Detect which cell encompasses the target text, then output its [X, Y] center coordinate. 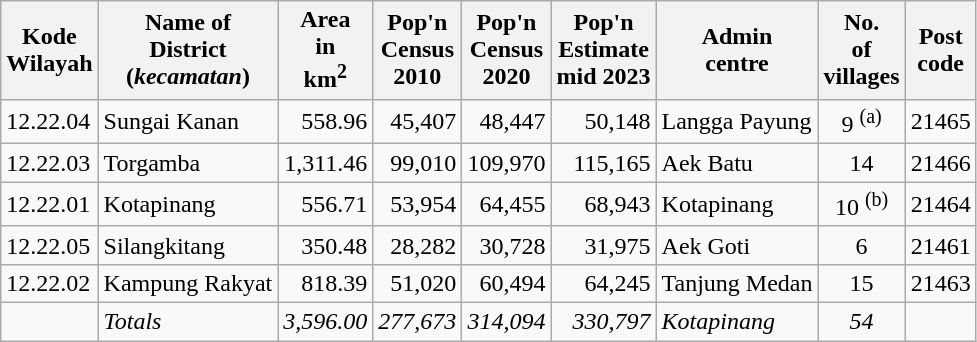
Aek Batu [737, 163]
Langga Payung [737, 122]
60,494 [506, 284]
31,975 [604, 245]
330,797 [604, 322]
21461 [940, 245]
Sungai Kanan [188, 122]
277,673 [418, 322]
Name ofDistrict(kecamatan) [188, 50]
350.48 [326, 245]
Kampung Rakyat [188, 284]
15 [862, 284]
30,728 [506, 245]
10 (b) [862, 204]
Pop'nCensus2010 [418, 50]
115,165 [604, 163]
12.22.03 [50, 163]
12.22.05 [50, 245]
54 [862, 322]
21466 [940, 163]
50,148 [604, 122]
21463 [940, 284]
Tanjung Medan [737, 284]
1,311.46 [326, 163]
Silangkitang [188, 245]
Torgamba [188, 163]
9 (a) [862, 122]
14 [862, 163]
51,020 [418, 284]
Kode Wilayah [50, 50]
21465 [940, 122]
21464 [940, 204]
556.71 [326, 204]
Admincentre [737, 50]
Totals [188, 322]
64,455 [506, 204]
68,943 [604, 204]
64,245 [604, 284]
Pop'nCensus2020 [506, 50]
314,094 [506, 322]
53,954 [418, 204]
Aek Goti [737, 245]
48,447 [506, 122]
12.22.04 [50, 122]
No.ofvillages [862, 50]
12.22.01 [50, 204]
12.22.02 [50, 284]
3,596.00 [326, 322]
28,282 [418, 245]
45,407 [418, 122]
Pop'nEstimatemid 2023 [604, 50]
818.39 [326, 284]
99,010 [418, 163]
109,970 [506, 163]
558.96 [326, 122]
Postcode [940, 50]
Areain km2 [326, 50]
6 [862, 245]
